Pinpoint the cell where the given text exists, returning its (X, Y) midpoint coordinate. 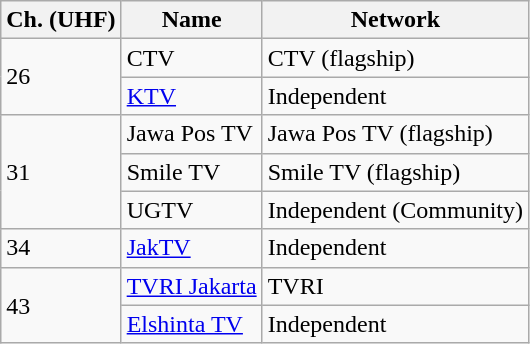
31 (61, 172)
JakTV (192, 248)
34 (61, 248)
26 (61, 77)
Network (395, 20)
KTV (192, 96)
Independent (Community) (395, 210)
CTV (flagship) (395, 58)
CTV (192, 58)
TVRI Jakarta (192, 286)
UGTV (192, 210)
Ch. (UHF) (61, 20)
TVRI (395, 286)
Smile TV (192, 172)
Smile TV (flagship) (395, 172)
Jawa Pos TV (flagship) (395, 134)
Jawa Pos TV (192, 134)
43 (61, 305)
Name (192, 20)
Elshinta TV (192, 324)
